Return [x, y] of the center of cell containing provided text 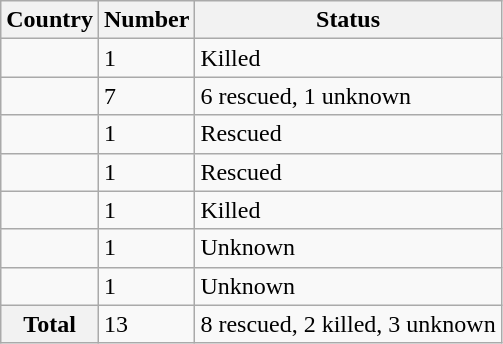
8 rescued, 2 killed, 3 unknown [348, 324]
Total [50, 324]
Status [348, 20]
7 [146, 96]
6 rescued, 1 unknown [348, 96]
Number [146, 20]
13 [146, 324]
Country [50, 20]
